Find where the given text appears and provide that cell's center as (X, Y) coordinate. 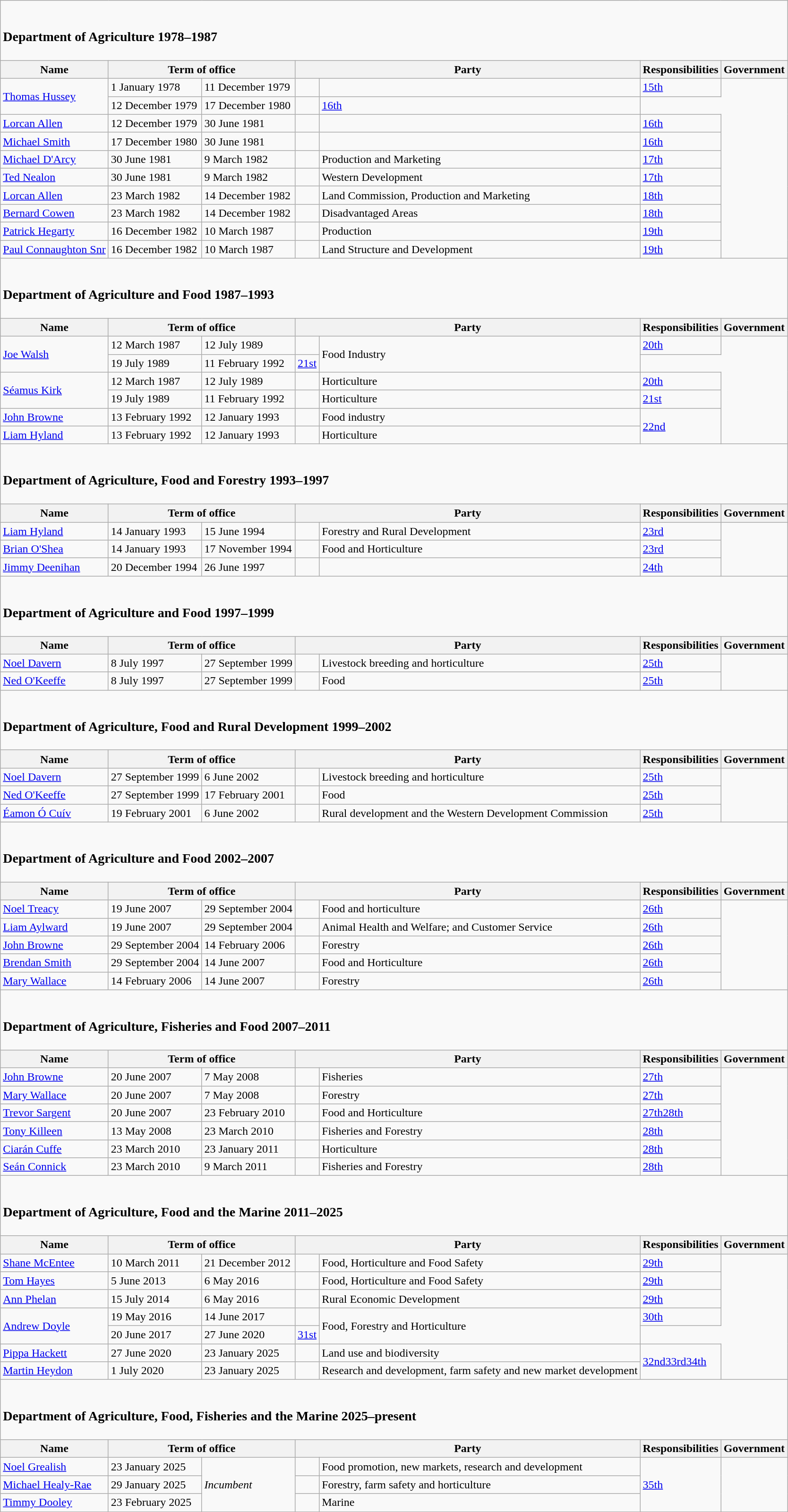
30th (680, 1317)
Michael D'Arcy (54, 159)
Ann Phelan (54, 1299)
Rural development and the Western Development Commission (480, 813)
20 June 2017 (155, 1334)
5 June 2013 (155, 1281)
Marine (480, 1503)
Department of Agriculture and Food 2002–2007 (394, 852)
23 February 2010 (248, 1113)
Forestry and Rural Development (480, 531)
Department of Agriculture, Food and Forestry 1993–1997 (394, 474)
Forestry, farm safety and horticulture (480, 1485)
Western Development (480, 177)
Animal Health and Welfare; and Customer Service (480, 927)
Brendan Smith (54, 963)
19 May 2016 (155, 1317)
26 June 1997 (248, 567)
35th (680, 1485)
Martin Heydon (54, 1371)
Food and horticulture (480, 909)
29 January 2025 (155, 1485)
Thomas Hussey (54, 96)
Food promotion, new markets, research and development (480, 1467)
Joe Walsh (54, 354)
Timmy Dooley (54, 1503)
Department of Agriculture, Fisheries and Food 2007–2011 (394, 1020)
Land Structure and Development (480, 249)
Andrew Doyle (54, 1325)
1 January 1978 (155, 87)
Patrick Hegarty (54, 231)
Ciarán Cuffe (54, 1149)
Department of Agriculture and Food 1987–1993 (394, 288)
Land Commission, Production and Marketing (480, 195)
Land use and biodiversity (480, 1353)
Rural Economic Development (480, 1299)
Department of Agriculture 1978–1987 (394, 30)
13 May 2008 (155, 1131)
Shane McEntee (54, 1263)
1 July 2020 (155, 1371)
17 November 1994 (248, 549)
Department of Agriculture, Food and the Marine 2011–2025 (394, 1206)
Pippa Hackett (54, 1353)
23 February 2025 (155, 1503)
Tom Hayes (54, 1281)
19 February 2001 (155, 813)
Seán Connick (54, 1167)
Production (480, 231)
Jimmy Deenihan (54, 567)
Paul Connaughton Snr (54, 249)
Department of Agriculture, Food and Rural Development 1999–2002 (394, 720)
Brian O'Shea (54, 549)
9 March 2011 (248, 1167)
32nd33rd34th (680, 1362)
15 July 2014 (155, 1299)
Noel Treacy (54, 909)
24th (680, 567)
Disadvantaged Areas (480, 213)
11 December 1979 (248, 87)
17 February 2001 (248, 795)
Michael Healy-Rae (54, 1485)
31st (307, 1334)
Séamus Kirk (54, 390)
20 December 1994 (155, 567)
Noel Grealish (54, 1467)
21 December 2012 (248, 1263)
Food industry (480, 417)
Trevor Sargent (54, 1113)
14 June 2017 (248, 1317)
Production and Marketing (480, 159)
Ted Nealon (54, 177)
10 March 2011 (155, 1263)
23 January 2011 (248, 1149)
Department of Agriculture and Food 1997–1999 (394, 606)
Bernard Cowen (54, 213)
22nd (680, 426)
Fisheries (480, 1077)
Department of Agriculture, Food, Fisheries and the Marine 2025–present (394, 1410)
15th (680, 87)
Food Industry (480, 354)
27th28th (680, 1113)
Liam Aylward (54, 927)
Michael Smith (54, 141)
Tony Killeen (54, 1131)
15 June 1994 (248, 531)
Incumbent (248, 1485)
Food, Forestry and Horticulture (480, 1325)
Éamon Ó Cuív (54, 813)
Research and development, farm safety and new market development (480, 1371)
